Locate the cell with the specified text and output its [x, y] center coordinate. 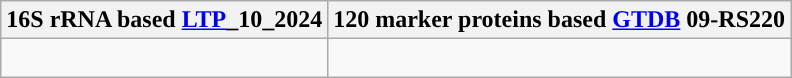
120 marker proteins based GTDB 09-RS220 [560, 20]
16S rRNA based LTP_10_2024 [164, 20]
